Extract the (x, y) coordinate from the center of the cell holding the provided text.  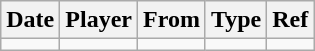
Player (99, 20)
Ref (290, 20)
Type (236, 20)
From (171, 20)
Date (30, 20)
